Return (X, Y) of the center of cell containing provided text 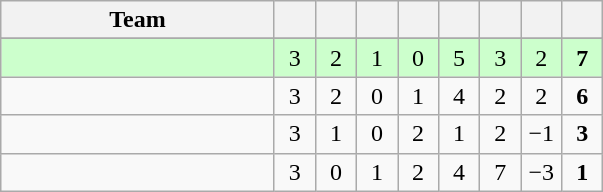
6 (582, 96)
−1 (542, 134)
5 (460, 58)
−3 (542, 172)
Team (138, 20)
